Extract the (x, y) coordinate from the center of the cell holding the provided text.  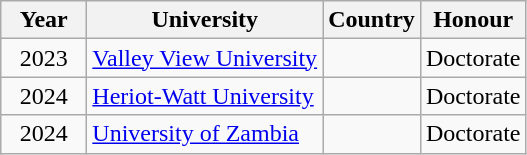
Valley View University (205, 58)
2023 (44, 58)
University of Zambia (205, 134)
Honour (473, 20)
Year (44, 20)
University (205, 20)
Heriot-Watt University (205, 96)
Country (372, 20)
